Identify which cell holds the provided text, then report its [x, y] central coordinate. 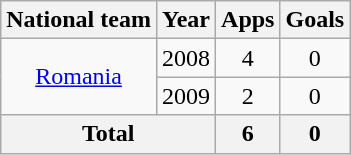
Romania [79, 77]
Goals [315, 20]
2 [248, 96]
National team [79, 20]
2008 [186, 58]
4 [248, 58]
2009 [186, 96]
Total [108, 134]
6 [248, 134]
Year [186, 20]
Apps [248, 20]
